Detect which cell encompasses the target text, then output its [X, Y] center coordinate. 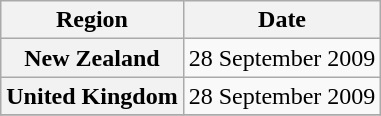
New Zealand [92, 58]
Region [92, 20]
Date [282, 20]
United Kingdom [92, 96]
